Provide the (X, Y) coordinate of the cell's center where the given text is located.  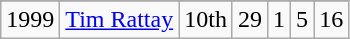
5 (302, 20)
Tim Rattay (120, 20)
29 (250, 20)
10th (206, 20)
1999 (30, 20)
16 (332, 20)
1 (278, 20)
